Determine the [X, Y] coordinate at the center of the cell enclosing the given text.  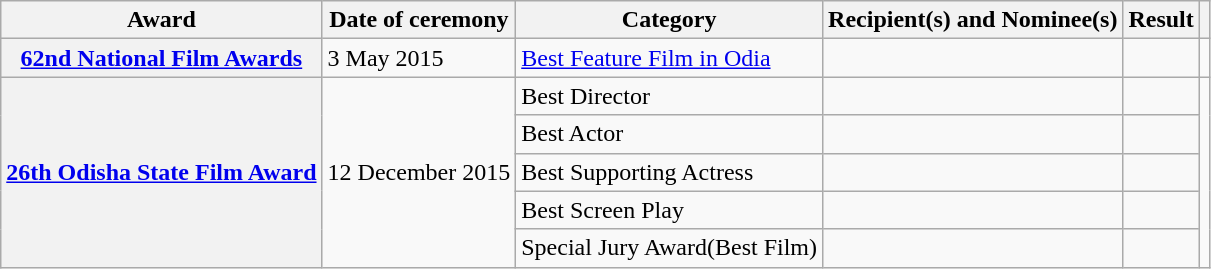
26th Odisha State Film Award [162, 172]
Best Actor [670, 134]
Result [1161, 20]
Best Screen Play [670, 210]
Recipient(s) and Nominee(s) [973, 20]
Date of ceremony [419, 20]
3 May 2015 [419, 58]
Best Supporting Actress [670, 172]
62nd National Film Awards [162, 58]
Special Jury Award(Best Film) [670, 248]
12 December 2015 [419, 172]
Best Feature Film in Odia [670, 58]
Award [162, 20]
Best Director [670, 96]
Category [670, 20]
